Provide the (X, Y) coordinate of the cell's center where the given text is located.  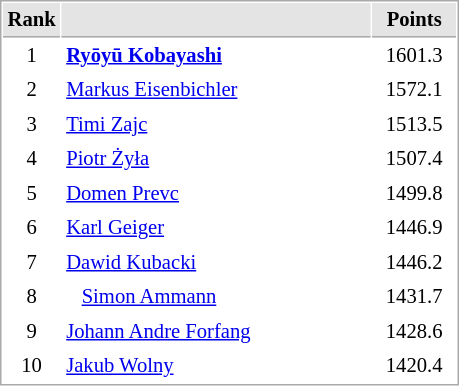
Piotr Żyła (216, 158)
6 (32, 228)
1572.1 (414, 90)
4 (32, 158)
Simon Ammann (216, 296)
1428.6 (414, 332)
1513.5 (414, 124)
Points (414, 20)
Markus Eisenbichler (216, 90)
1499.8 (414, 194)
5 (32, 194)
Dawid Kubacki (216, 262)
8 (32, 296)
Domen Prevc (216, 194)
Rank (32, 20)
7 (32, 262)
10 (32, 366)
1431.7 (414, 296)
1601.3 (414, 56)
2 (32, 90)
1507.4 (414, 158)
Ryōyū Kobayashi (216, 56)
Karl Geiger (216, 228)
Johann Andre Forfang (216, 332)
1 (32, 56)
3 (32, 124)
1446.2 (414, 262)
9 (32, 332)
1420.4 (414, 366)
Jakub Wolny (216, 366)
1446.9 (414, 228)
Timi Zajc (216, 124)
